For the text-containing cell, return its midpoint in (X, Y) coordinate format. 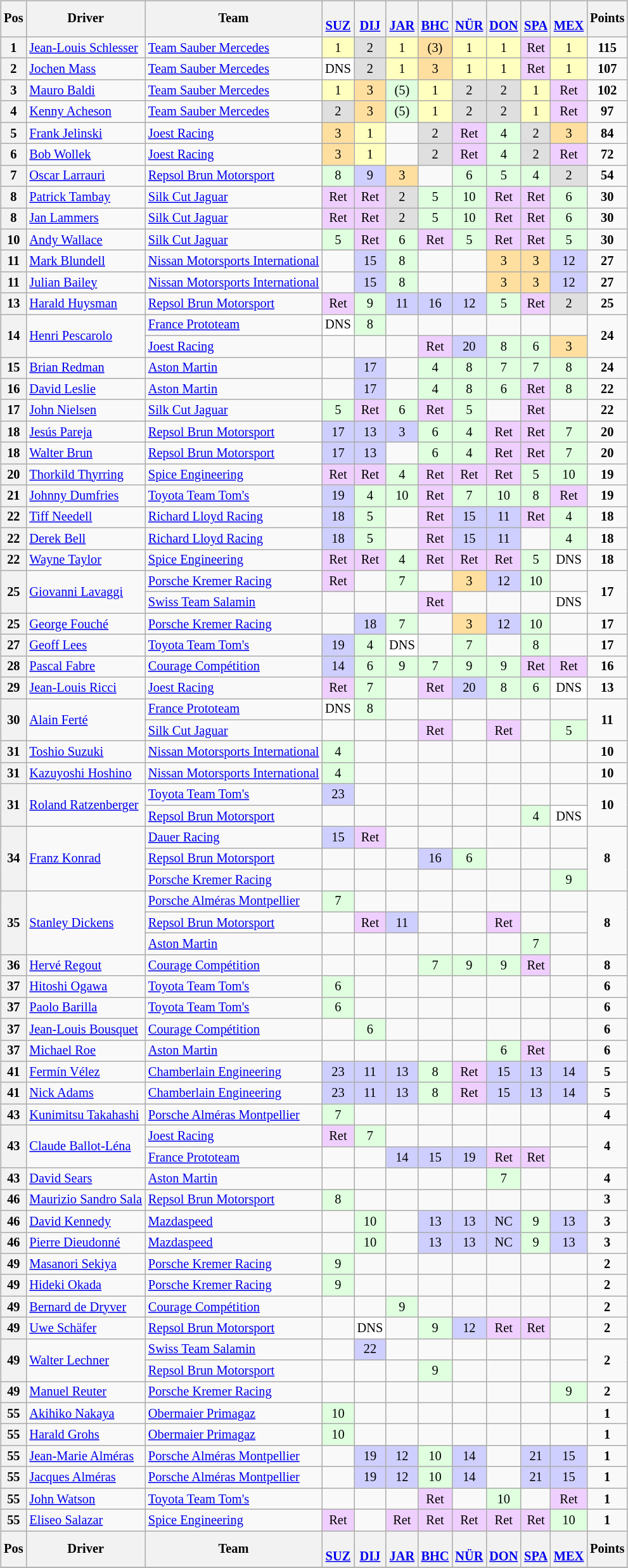
Walter Lechner (85, 1359)
Nick Adams (85, 1093)
Wayne Taylor (85, 560)
Franz Konrad (85, 859)
102 (607, 91)
Maurizio Sandro Sala (85, 1200)
John Watson (85, 1499)
Harald Grohs (85, 1435)
Jean-Louis Ricci (85, 688)
107 (607, 69)
Pierre Dieudonné (85, 1243)
97 (607, 112)
Jean-Louis Bousquet (85, 1029)
John Nielsen (85, 410)
Jesús Pareja (85, 432)
Harald Huysman (85, 304)
29 (13, 688)
Kunimitsu Takahashi (85, 1115)
Oscar Larrauri (85, 176)
Johnny Dumfries (85, 496)
Bob Wollek (85, 155)
Mark Blundell (85, 261)
72 (607, 155)
Hervé Regout (85, 966)
Patrick Tambay (85, 197)
36 (13, 966)
28 (13, 666)
Derek Bell (85, 538)
34 (13, 859)
Claude Ballot-Léna (85, 1146)
Uwe Schäfer (85, 1328)
Thorkild Thyrring (85, 474)
George Fouché (85, 624)
Jacques Alméras (85, 1477)
Roland Ratzenberger (85, 805)
Dauer Racing (233, 838)
Brian Redman (85, 368)
Toshio Suzuki (85, 752)
Geoff Lees (85, 645)
Jean-Louis Schlesser (85, 48)
Alain Ferté (85, 720)
35 (13, 923)
Kazuyoshi Hoshino (85, 774)
Bernard de Dryver (85, 1307)
David Sears (85, 1179)
David Kennedy (85, 1221)
Manuel Reuter (85, 1392)
Stanley Dickens (85, 923)
Fermín Vélez (85, 1072)
54 (607, 176)
Eliseo Salazar (85, 1520)
Julian Bailey (85, 283)
Masanori Sekiya (85, 1264)
Henri Pescarolo (85, 336)
(3) (435, 48)
Paolo Barilla (85, 1008)
Akihiko Nakaya (85, 1413)
Tiff Needell (85, 517)
Pascal Fabre (85, 666)
Hideki Okada (85, 1285)
Michael Roe (85, 1051)
Jan Lammers (85, 219)
Andy Wallace (85, 240)
Hitoshi Ogawa (85, 987)
84 (607, 133)
115 (607, 48)
David Leslie (85, 389)
Frank Jelinski (85, 133)
Giovanni Lavaggi (85, 592)
Jochen Mass (85, 69)
Walter Brun (85, 453)
Jean-Marie Alméras (85, 1456)
Mauro Baldi (85, 91)
Kenny Acheson (85, 112)
